Extract the [X, Y] coordinate from the center of the cell holding the provided text.  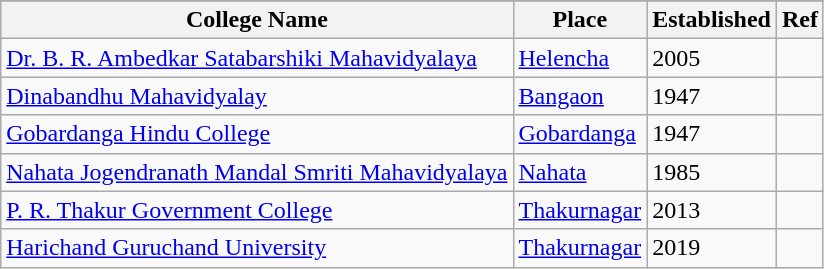
2005 [712, 58]
Gobardanga [580, 134]
2019 [712, 248]
Ref [800, 20]
Nahata Jogendranath Mandal Smriti Mahavidyalaya [257, 172]
Place [580, 20]
Dinabandhu Mahavidyalay [257, 96]
P. R. Thakur Government College [257, 210]
Helencha [580, 58]
1985 [712, 172]
2013 [712, 210]
Nahata [580, 172]
Dr. B. R. Ambedkar Satabarshiki Mahavidyalaya [257, 58]
College Name [257, 20]
Harichand Guruchand University [257, 248]
Established [712, 20]
Gobardanga Hindu College [257, 134]
Bangaon [580, 96]
